Identify which cell holds the provided text, then report its (X, Y) central coordinate. 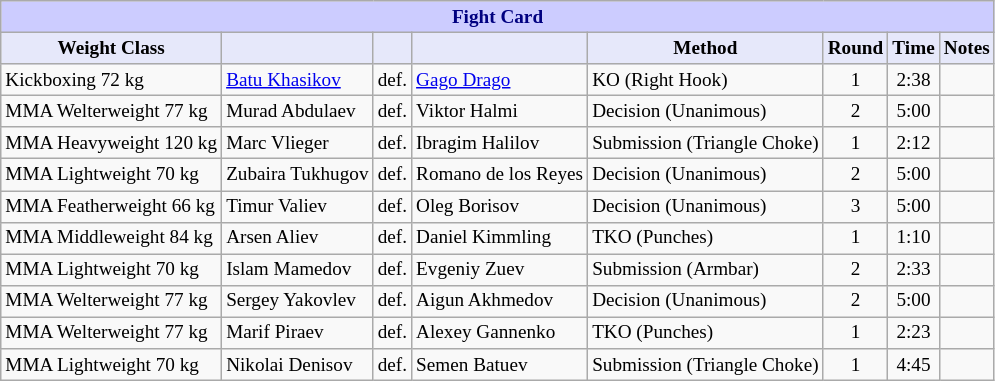
Time (914, 48)
Alexey Gannenko (500, 333)
Evgeniy Zuev (500, 270)
Weight Class (112, 48)
MMA Heavyweight 120 kg (112, 143)
MMA Middleweight 84 kg (112, 238)
Semen Batuev (500, 365)
4:45 (914, 365)
Marc Vlieger (298, 143)
Nikolai Denisov (298, 365)
Romano de los Reyes (500, 175)
MMA Featherweight 66 kg (112, 206)
2:23 (914, 333)
2:38 (914, 80)
Method (706, 48)
Oleg Borisov (500, 206)
KO (Right Hook) (706, 80)
Islam Mamedov (298, 270)
Submission (Armbar) (706, 270)
Fight Card (498, 17)
Round (856, 48)
Aigun Akhmedov (500, 301)
Murad Abdulaev (298, 111)
Sergey Yakovlev (298, 301)
Viktor Halmi (500, 111)
Zubaira Tukhugov (298, 175)
2:12 (914, 143)
Batu Khasikov (298, 80)
Timur Valiev (298, 206)
3 (856, 206)
Gago Drago (500, 80)
2:33 (914, 270)
Kickboxing 72 kg (112, 80)
Daniel Kimmling (500, 238)
1:10 (914, 238)
Ibragim Halilov (500, 143)
Arsen Aliev (298, 238)
Marif Piraev (298, 333)
Notes (966, 48)
